Extract the [X, Y] coordinate from the center of the cell holding the provided text.  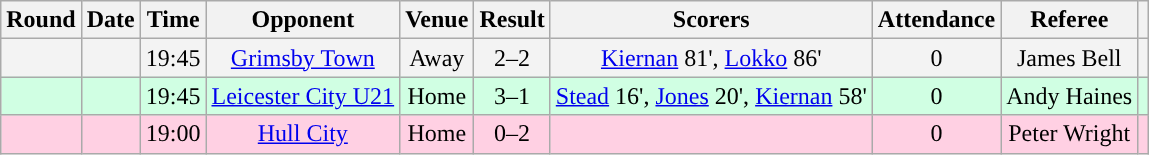
Peter Wright [1070, 134]
Time [173, 20]
Stead 16', Jones 20', Kiernan 58' [711, 96]
Scorers [711, 20]
Date [110, 20]
3–1 [512, 96]
19:00 [173, 134]
Attendance [936, 20]
Result [512, 20]
2–2 [512, 58]
Grimsby Town [303, 58]
Opponent [303, 20]
Referee [1070, 20]
Round [41, 20]
Leicester City U21 [303, 96]
0–2 [512, 134]
Kiernan 81', Lokko 86' [711, 58]
Hull City [303, 134]
Away [437, 58]
Andy Haines [1070, 96]
James Bell [1070, 58]
Venue [437, 20]
